Output the (X, Y) coordinate of the center of the cell containing the given text.  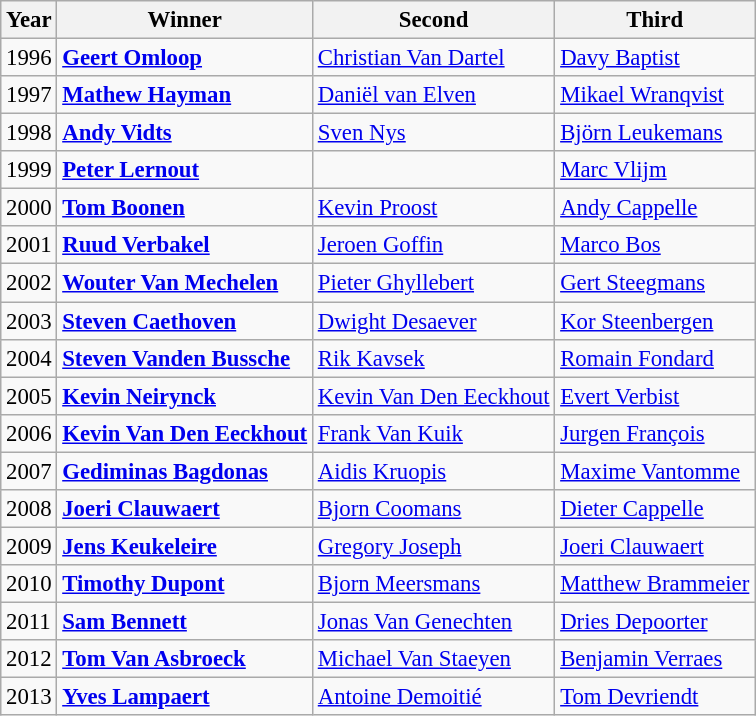
Sam Bennett (185, 621)
1996 (29, 58)
2005 (29, 396)
Tom Devriendt (655, 697)
Third (655, 20)
2002 (29, 283)
2011 (29, 621)
Jurgen François (655, 433)
Jeroen Goffin (433, 245)
Jonas Van Genechten (433, 621)
2006 (29, 433)
Tom Van Asbroeck (185, 659)
Marc Vlijm (655, 170)
1998 (29, 133)
Steven Caethoven (185, 321)
Steven Vanden Bussche (185, 358)
Rik Kavsek (433, 358)
Daniël van Elven (433, 95)
Second (433, 20)
Antoine Demoitié (433, 697)
Marco Bos (655, 245)
Andy Vidts (185, 133)
Andy Cappelle (655, 208)
Tom Boonen (185, 208)
Michael Van Staeyen (433, 659)
Year (29, 20)
Mathew Hayman (185, 95)
Romain Fondard (655, 358)
Yves Lampaert (185, 697)
Björn Leukemans (655, 133)
Benjamin Verraes (655, 659)
2013 (29, 697)
Geert Omloop (185, 58)
Frank Van Kuik (433, 433)
Gregory Joseph (433, 546)
1997 (29, 95)
Jens Keukeleire (185, 546)
Ruud Verbakel (185, 245)
Sven Nys (433, 133)
2010 (29, 584)
2009 (29, 546)
Dieter Cappelle (655, 509)
2000 (29, 208)
Aidis Kruopis (433, 471)
1999 (29, 170)
Bjorn Meersmans (433, 584)
Evert Verbist (655, 396)
Winner (185, 20)
2007 (29, 471)
2008 (29, 509)
Mikael Wranqvist (655, 95)
2003 (29, 321)
Wouter Van Mechelen (185, 283)
Davy Baptist (655, 58)
Maxime Vantomme (655, 471)
Matthew Brammeier (655, 584)
2001 (29, 245)
Kevin Proost (433, 208)
Timothy Dupont (185, 584)
Dwight Desaever (433, 321)
2012 (29, 659)
Bjorn Coomans (433, 509)
Gediminas Bagdonas (185, 471)
Kor Steenbergen (655, 321)
Dries Depoorter (655, 621)
Gert Steegmans (655, 283)
Kevin Neirynck (185, 396)
Pieter Ghyllebert (433, 283)
Peter Lernout (185, 170)
Christian Van Dartel (433, 58)
2004 (29, 358)
